Identify which cell holds the provided text, then report its [X, Y] central coordinate. 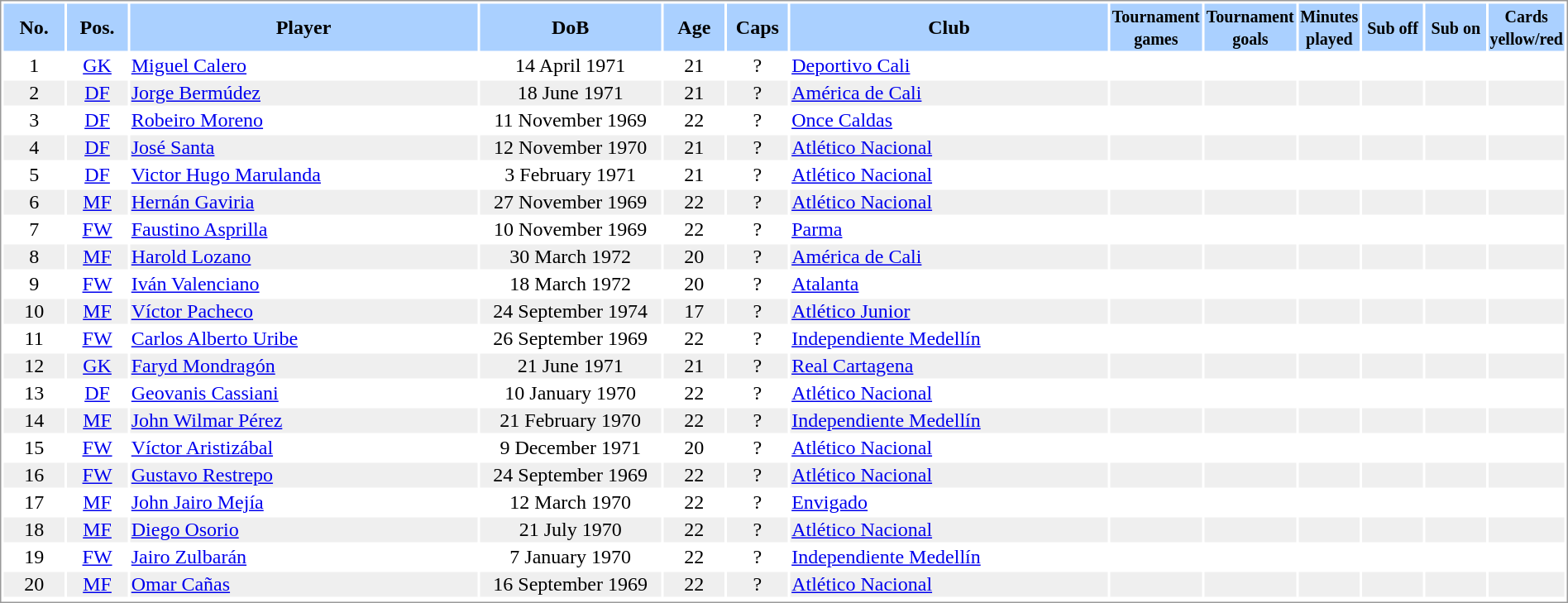
16 [33, 476]
16 September 1969 [571, 585]
No. [33, 26]
Victor Hugo Marulanda [304, 175]
Carlos Alberto Uribe [304, 338]
Iván Valenciano [304, 284]
3 [33, 120]
24 September 1974 [571, 312]
Minutesplayed [1329, 26]
9 December 1971 [571, 447]
13 [33, 393]
Gustavo Restrepo [304, 476]
15 [33, 447]
10 [33, 312]
Parma [949, 229]
Víctor Pacheco [304, 312]
Miguel Calero [304, 65]
Pos. [98, 26]
Age [695, 26]
7 January 1970 [571, 557]
21 June 1971 [571, 366]
Sub off [1393, 26]
Real Cartagena [949, 366]
19 [33, 557]
Víctor Aristizábal [304, 447]
18 June 1971 [571, 93]
18 [33, 530]
14 April 1971 [571, 65]
Deportivo Cali [949, 65]
Player [304, 26]
9 [33, 284]
José Santa [304, 148]
DoB [571, 26]
26 September 1969 [571, 338]
10 January 1970 [571, 393]
Robeiro Moreno [304, 120]
14 [33, 421]
10 November 1969 [571, 229]
12 [33, 366]
27 November 1969 [571, 203]
1 [33, 65]
8 [33, 257]
Diego Osorio [304, 530]
18 March 1972 [571, 284]
John Wilmar Pérez [304, 421]
11 November 1969 [571, 120]
4 [33, 148]
3 February 1971 [571, 175]
Atalanta [949, 284]
7 [33, 229]
Caps [758, 26]
Tournamentgames [1156, 26]
21 February 1970 [571, 421]
2 [33, 93]
24 September 1969 [571, 476]
11 [33, 338]
Omar Cañas [304, 585]
6 [33, 203]
Harold Lozano [304, 257]
Cardsyellow/red [1527, 26]
Tournamentgoals [1250, 26]
Geovanis Cassiani [304, 393]
Jairo Zulbarán [304, 557]
21 July 1970 [571, 530]
30 March 1972 [571, 257]
Atlético Junior [949, 312]
Club [949, 26]
Jorge Bermúdez [304, 93]
5 [33, 175]
Hernán Gaviria [304, 203]
12 November 1970 [571, 148]
Envigado [949, 502]
John Jairo Mejía [304, 502]
Sub on [1456, 26]
Once Caldas [949, 120]
Faustino Asprilla [304, 229]
12 March 1970 [571, 502]
Faryd Mondragón [304, 366]
